For the text-containing cell, return its midpoint in [X, Y] coordinate format. 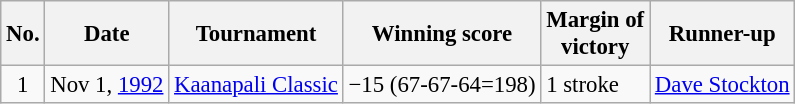
Nov 1, 1992 [107, 85]
Runner-up [722, 34]
Dave Stockton [722, 85]
Winning score [442, 34]
1 [23, 85]
1 stroke [596, 85]
Date [107, 34]
Kaanapali Classic [256, 85]
−15 (67-67-64=198) [442, 85]
No. [23, 34]
Tournament [256, 34]
Margin ofvictory [596, 34]
